Find where the given text appears and provide that cell's center as (x, y) coordinate. 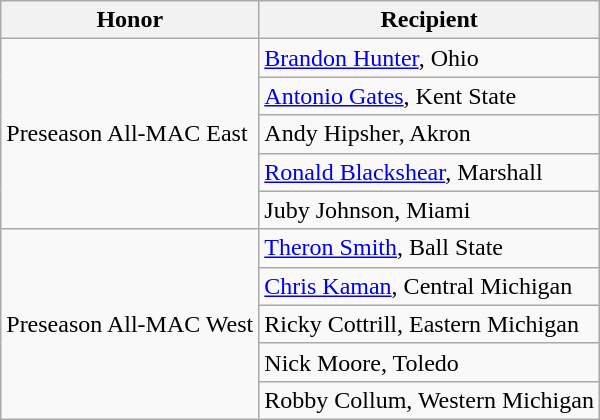
Recipient (430, 20)
Theron Smith, Ball State (430, 248)
Andy Hipsher, Akron (430, 134)
Chris Kaman, Central Michigan (430, 286)
Honor (130, 20)
Robby Collum, Western Michigan (430, 400)
Ronald Blackshear, Marshall (430, 172)
Antonio Gates, Kent State (430, 96)
Brandon Hunter, Ohio (430, 58)
Ricky Cottrill, Eastern Michigan (430, 324)
Nick Moore, Toledo (430, 362)
Preseason All-MAC East (130, 134)
Juby Johnson, Miami (430, 210)
Preseason All-MAC West (130, 324)
